Locate the cell with the specified text and output its [x, y] center coordinate. 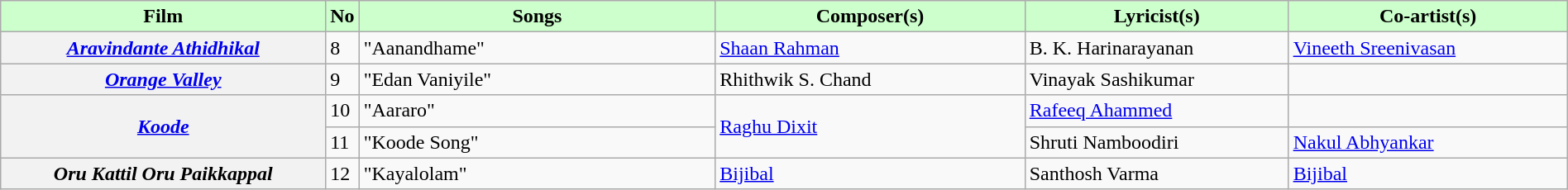
Vinayak Sashikumar [1156, 79]
Film [164, 17]
"Kayalolam" [538, 173]
Songs [538, 17]
"Aanandhame" [538, 48]
Co-artist(s) [1427, 17]
Santhosh Varma [1156, 173]
Nakul Abhyankar [1427, 142]
Shaan Rahman [870, 48]
Shruti Namboodiri [1156, 142]
12 [342, 173]
Composer(s) [870, 17]
Orange Valley [164, 79]
10 [342, 111]
B. K. Harinarayanan [1156, 48]
11 [342, 142]
8 [342, 48]
Rafeeq Ahammed [1156, 111]
"Koode Song" [538, 142]
No [342, 17]
Koode [164, 126]
"Aararo" [538, 111]
Vineeth Sreenivasan [1427, 48]
Rhithwik S. Chand [870, 79]
Lyricist(s) [1156, 17]
Raghu Dixit [870, 126]
Aravindante Athidhikal [164, 48]
"Edan Vaniyile" [538, 79]
9 [342, 79]
Oru Kattil Oru Paikkappal [164, 173]
